Return [x, y] of the center of cell containing provided text 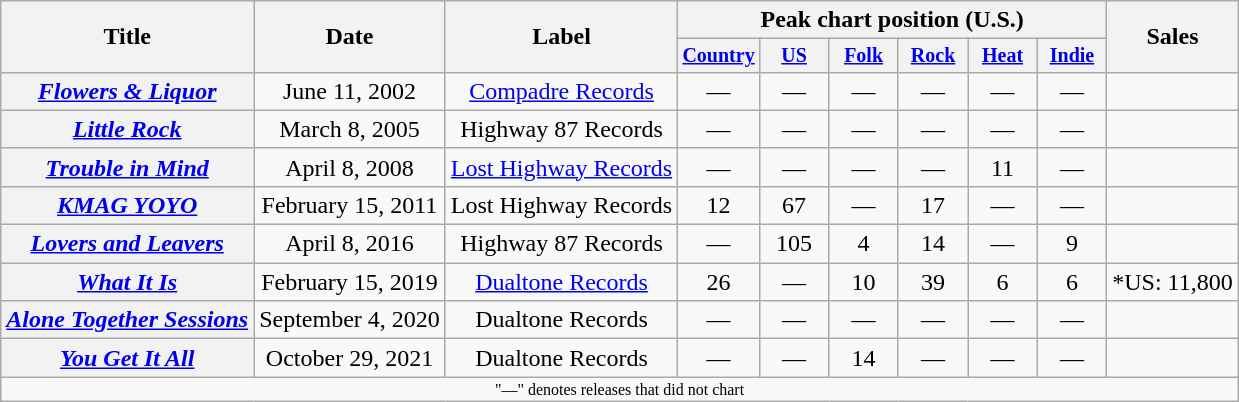
Compadre Records [561, 91]
10 [864, 282]
Peak chart position (U.S.) [892, 20]
39 [932, 282]
September 4, 2020 [350, 320]
Lovers and Leavers [128, 244]
9 [1072, 244]
Sales [1173, 37]
April 8, 2016 [350, 244]
Little Rock [128, 129]
105 [794, 244]
February 15, 2019 [350, 282]
Folk [864, 56]
Title [128, 37]
Flowers & Liquor [128, 91]
March 8, 2005 [350, 129]
67 [794, 205]
*US: 11,800 [1173, 282]
Label [561, 37]
Indie [1072, 56]
17 [932, 205]
Rock [932, 56]
Heat [1002, 56]
Date [350, 37]
October 29, 2021 [350, 358]
You Get It All [128, 358]
"—" denotes releases that did not chart [620, 389]
26 [719, 282]
4 [864, 244]
KMAG YOYO [128, 205]
Alone Together Sessions [128, 320]
Country [719, 56]
April 8, 2008 [350, 167]
February 15, 2011 [350, 205]
12 [719, 205]
11 [1002, 167]
US [794, 56]
June 11, 2002 [350, 91]
Trouble in Mind [128, 167]
What It Is [128, 282]
